Provide the (x, y) coordinate of the cell's center where the given text is located.  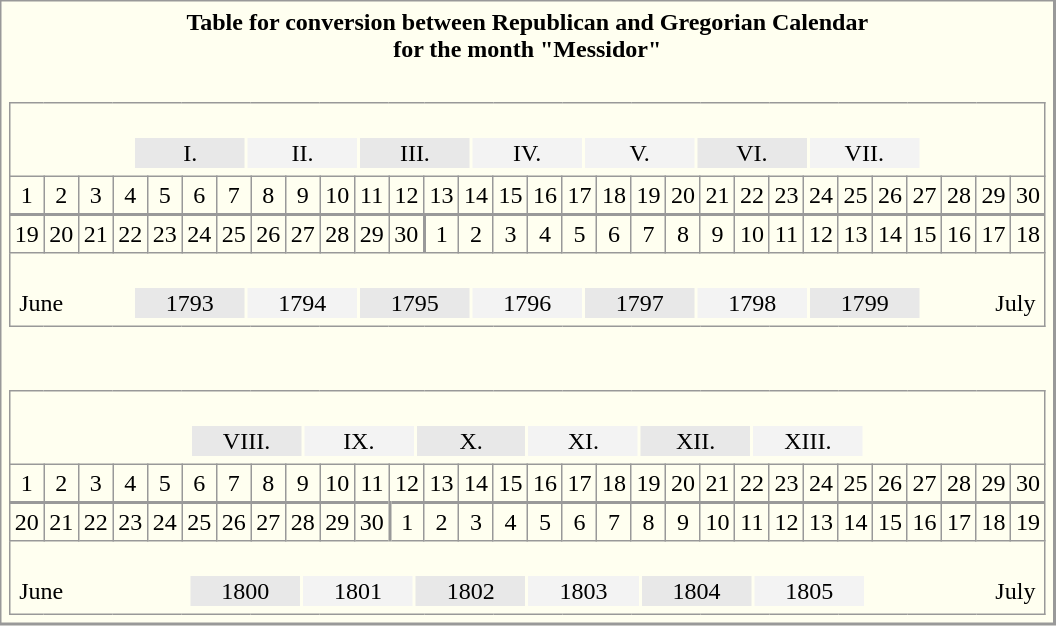
VII. (864, 153)
XII. (696, 441)
1793 (190, 303)
1794 (302, 303)
VI. (752, 153)
VIII. IX. X. XI. XII. XIII. (527, 428)
I. II. III. IV. V. VI. VII. (527, 140)
II. (302, 153)
III. (414, 153)
1799 (864, 303)
1800 (245, 591)
IX. (358, 441)
XI. (584, 441)
June 1793 1794 1795 1796 1797 1798 1799 July (527, 290)
1798 (752, 303)
I. (190, 153)
IV. (528, 153)
1797 (640, 303)
V. (640, 153)
VIII. (246, 441)
1802 (471, 591)
1796 (526, 303)
1801 (358, 591)
June 1800 1801 1802 1803 1804 1805 July (527, 578)
1805 (809, 591)
X. (470, 441)
1803 (584, 591)
XIII. (808, 441)
1795 (414, 303)
1804 (697, 591)
Table for conversion between Republican and Gregorian Calendar for the month "Messidor" (527, 36)
